Identify which cell holds the provided text, then report its [X, Y] central coordinate. 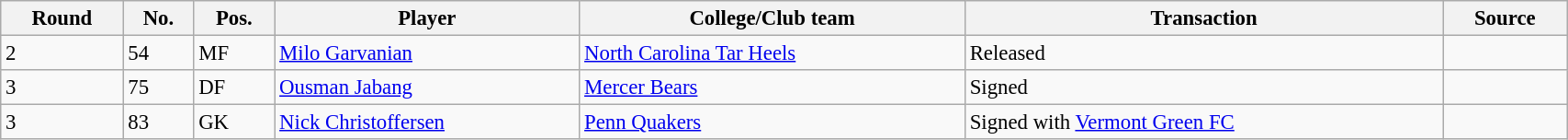
Round [62, 18]
DF [234, 87]
Nick Christoffersen [427, 122]
Signed [1203, 87]
2 [62, 53]
Milo Garvanian [427, 53]
Signed with Vermont Green FC [1203, 122]
North Carolina Tar Heels [773, 53]
54 [158, 53]
Ousman Jabang [427, 87]
No. [158, 18]
MF [234, 53]
75 [158, 87]
Penn Quakers [773, 122]
Transaction [1203, 18]
Mercer Bears [773, 87]
College/Club team [773, 18]
Pos. [234, 18]
GK [234, 122]
Source [1505, 18]
83 [158, 122]
Released [1203, 53]
Player [427, 18]
